Locate the cell with the specified text and output its [X, Y] center coordinate. 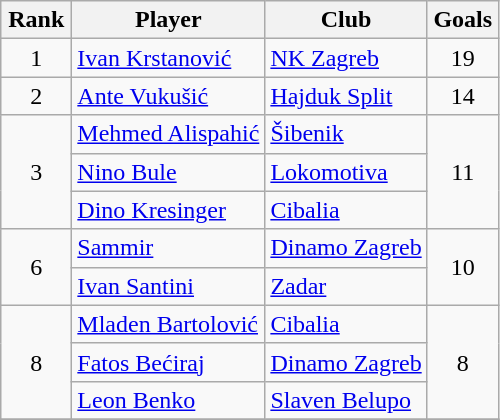
Lokomotiva [346, 172]
Mehmed Alispahić [168, 134]
Zadar [346, 286]
Sammir [168, 248]
3 [36, 172]
Slaven Belupo [346, 400]
Šibenik [346, 134]
Dino Kresinger [168, 210]
19 [462, 58]
Ante Vukušić [168, 96]
Fatos Bećiraj [168, 362]
11 [462, 172]
Ivan Krstanović [168, 58]
1 [36, 58]
Hajduk Split [346, 96]
Goals [462, 20]
Rank [36, 20]
10 [462, 267]
Club [346, 20]
2 [36, 96]
Nino Bule [168, 172]
14 [462, 96]
6 [36, 267]
Mladen Bartolović [168, 324]
Ivan Santini [168, 286]
Player [168, 20]
Leon Benko [168, 400]
NK Zagreb [346, 58]
